Capture the cell that displays the provided text and extract its (x, y) central coordinate. 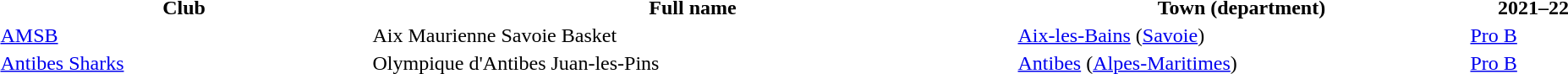
Aix Maurienne Savoie Basket (693, 35)
Aix-les-Bains (Savoie) (1242, 35)
